Search for the cell housing the specified text and yield its [X, Y] center coordinate. 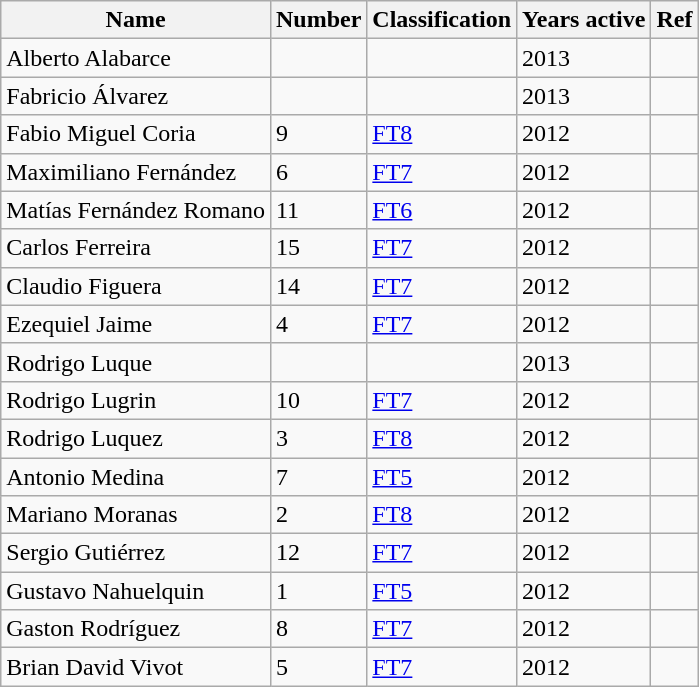
6 [318, 172]
Gustavo Nahuelquin [136, 591]
3 [318, 438]
Years active [584, 20]
Number [318, 20]
Rodrigo Luque [136, 362]
9 [318, 134]
11 [318, 210]
Fabricio Álvarez [136, 96]
Classification [442, 20]
Ref [674, 20]
Sergio Gutiérrez [136, 553]
Carlos Ferreira [136, 248]
Matías Fernández Romano [136, 210]
Antonio Medina [136, 477]
Mariano Moranas [136, 515]
5 [318, 667]
Fabio Miguel Coria [136, 134]
Claudio Figuera [136, 286]
Gaston Rodríguez [136, 629]
7 [318, 477]
Name [136, 20]
1 [318, 591]
8 [318, 629]
14 [318, 286]
2 [318, 515]
Rodrigo Lugrin [136, 400]
Ezequiel Jaime [136, 324]
4 [318, 324]
Maximiliano Fernández [136, 172]
15 [318, 248]
10 [318, 400]
12 [318, 553]
Rodrigo Luquez [136, 438]
Brian David Vivot [136, 667]
Alberto Alabarce [136, 58]
FT6 [442, 210]
